Return [x, y] of the center of cell containing provided text 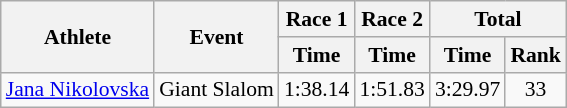
Jana Nikolovska [78, 90]
3:29.97 [468, 90]
Rank [536, 55]
Athlete [78, 36]
Total [498, 19]
Race 2 [392, 19]
Event [216, 36]
Giant Slalom [216, 90]
1:38.14 [316, 90]
1:51.83 [392, 90]
33 [536, 90]
Race 1 [316, 19]
